Output the [x, y] coordinate of the center of the cell containing the given text.  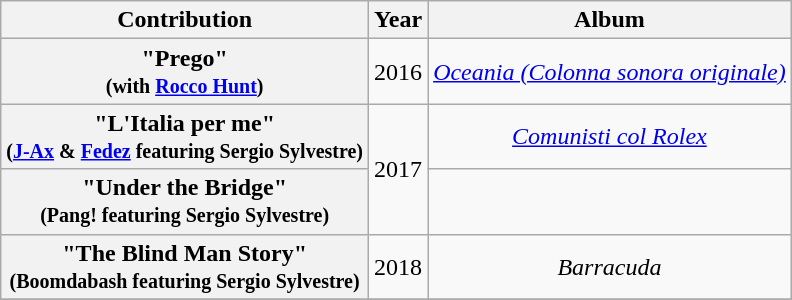
"L'Italia per me"(J-Ax & Fedez featuring Sergio Sylvestre) [185, 136]
"Prego"(with Rocco Hunt) [185, 72]
Contribution [185, 20]
Oceania (Colonna sonora originale) [610, 72]
Barracuda [610, 266]
2018 [398, 266]
Year [398, 20]
Album [610, 20]
"Under the Bridge"(Pang! featuring Sergio Sylvestre) [185, 202]
2016 [398, 72]
"The Blind Man Story"(Boomdabash featuring Sergio Sylvestre) [185, 266]
Comunisti col Rolex [610, 136]
2017 [398, 169]
